Search for the cell housing the specified text and yield its [x, y] center coordinate. 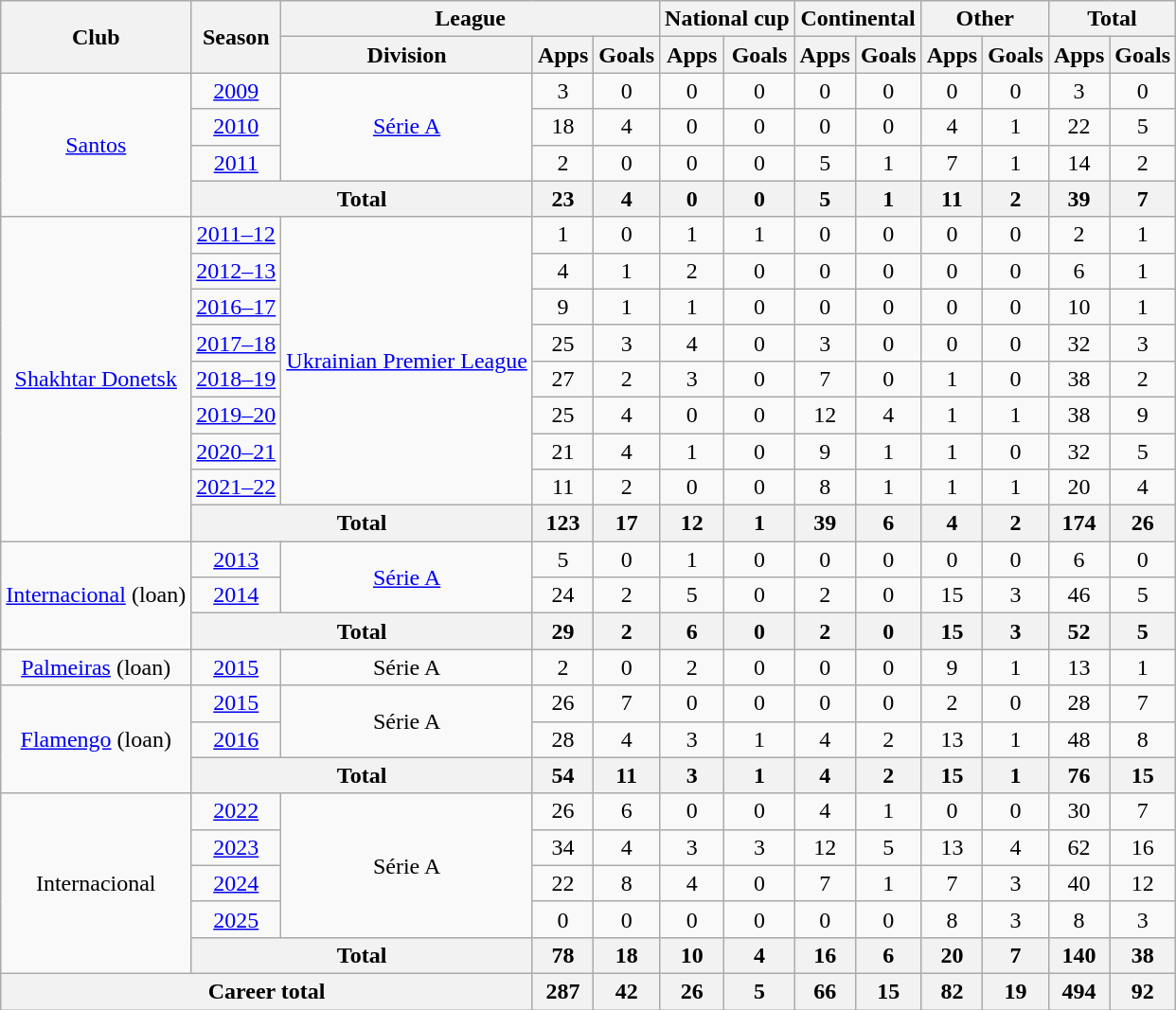
2017–18 [237, 343]
2023 [237, 847]
2020–21 [237, 452]
Flamengo (loan) [97, 739]
2011 [237, 163]
76 [1078, 775]
Club [97, 37]
2012–13 [237, 271]
Internacional [97, 883]
2009 [237, 91]
54 [562, 775]
52 [1078, 631]
287 [562, 991]
23 [562, 199]
Santos [97, 145]
24 [562, 595]
Ukrainian Premier League [407, 361]
92 [1143, 991]
2022 [237, 811]
19 [1016, 991]
494 [1078, 991]
Continental [858, 19]
Season [237, 37]
17 [627, 523]
34 [562, 847]
Shakhtar Donetsk [97, 379]
2019–20 [237, 415]
78 [562, 955]
League [471, 19]
Division [407, 55]
42 [627, 991]
2018–19 [237, 379]
Other [985, 19]
2016 [237, 739]
46 [1078, 595]
2014 [237, 595]
2013 [237, 559]
29 [562, 631]
2011–12 [237, 235]
82 [952, 991]
40 [1078, 883]
Internacional (loan) [97, 595]
Career total [267, 991]
48 [1078, 739]
62 [1078, 847]
14 [1078, 163]
2024 [237, 883]
66 [825, 991]
140 [1078, 955]
27 [562, 379]
Palmeiras (loan) [97, 667]
174 [1078, 523]
2025 [237, 919]
2016–17 [237, 307]
2010 [237, 127]
123 [562, 523]
21 [562, 452]
National cup [727, 19]
30 [1078, 811]
2021–22 [237, 487]
